Extract the (x, y) coordinate from the center of the cell holding the provided text.  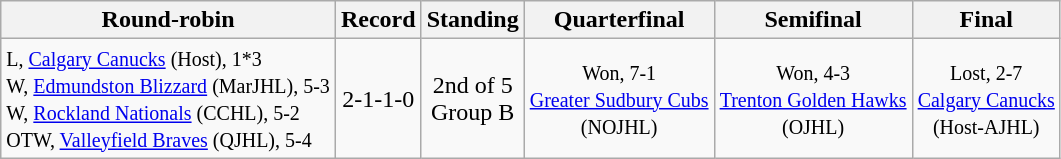
Lost, 2-7 Calgary Canucks(Host-AJHL) (986, 98)
L, Calgary Canucks (Host), 1*3W, Edmundston Blizzard (MarJHL), 5-3W, Rockland Nationals (CCHL), 5-2OTW, Valleyfield Braves (QJHL), 5-4 (168, 98)
Semifinal (813, 20)
2-1-1-0 (378, 98)
Won, 4-3Trenton Golden Hawks(OJHL) (813, 98)
Quarterfinal (619, 20)
Standing (472, 20)
2nd of 5 Group B (472, 98)
Record (378, 20)
Round-robin (168, 20)
Final (986, 20)
Won, 7-1Greater Sudbury Cubs(NOJHL) (619, 98)
